Determine the [x, y] coordinate at the center of the cell enclosing the given text.  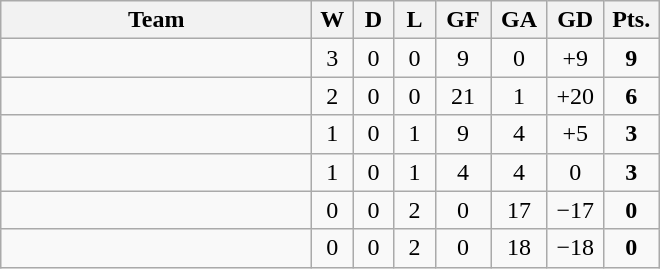
L [414, 20]
21 [463, 96]
6 [631, 96]
D [374, 20]
Team [156, 20]
−17 [575, 210]
GF [463, 20]
17 [519, 210]
GD [575, 20]
W [332, 20]
+9 [575, 58]
Pts. [631, 20]
GA [519, 20]
−18 [575, 248]
+20 [575, 96]
+5 [575, 134]
18 [519, 248]
